Determine the (X, Y) coordinate at the center of the cell enclosing the given text.  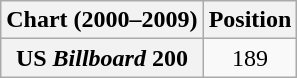
189 (250, 58)
US Billboard 200 (102, 58)
Position (250, 20)
Chart (2000–2009) (102, 20)
